Capture the cell that displays the provided text and extract its [x, y] central coordinate. 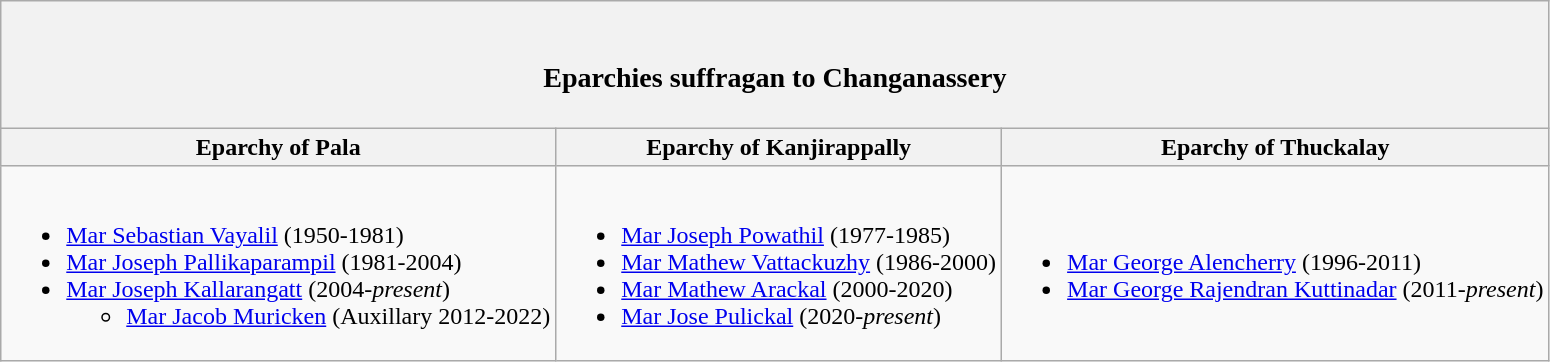
Mar George Alencherry (1996-2011)Mar George Rajendran Kuttinadar (2011-present) [1276, 263]
Eparchy of Pala [278, 147]
Eparchy of Thuckalay [1276, 147]
Mar Joseph Powathil (1977-1985)Mar Mathew Vattackuzhy (1986-2000)Mar Mathew Arackal (2000-2020)Mar Jose Pulickal (2020-present) [779, 263]
Eparchy of Kanjirappally [779, 147]
Eparchies suffragan to Changanassery [775, 64]
